For the text-containing cell, return its midpoint in [x, y] coordinate format. 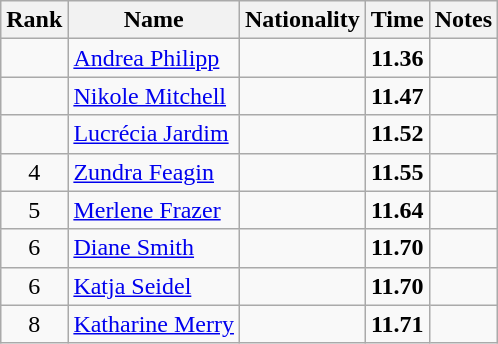
11.47 [397, 96]
4 [34, 172]
Katja Seidel [154, 286]
Rank [34, 20]
Lucrécia Jardim [154, 134]
11.71 [397, 324]
Merlene Frazer [154, 210]
8 [34, 324]
Nikole Mitchell [154, 96]
11.55 [397, 172]
11.52 [397, 134]
Time [397, 20]
11.36 [397, 58]
Katharine Merry [154, 324]
Zundra Feagin [154, 172]
11.64 [397, 210]
Name [154, 20]
5 [34, 210]
Diane Smith [154, 248]
Nationality [303, 20]
Notes [463, 20]
Andrea Philipp [154, 58]
